Detect which cell encompasses the target text, then output its (X, Y) center coordinate. 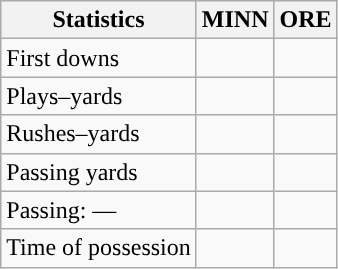
Statistics (99, 20)
First downs (99, 58)
Passing: –– (99, 210)
Time of possession (99, 248)
Rushes–yards (99, 134)
ORE (306, 20)
Plays–yards (99, 96)
Passing yards (99, 172)
MINN (235, 20)
